For the text-containing cell, return its midpoint in (x, y) coordinate format. 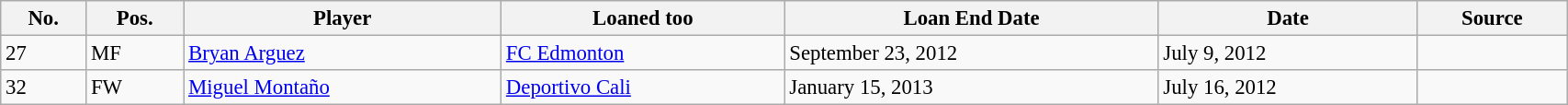
32 (44, 87)
Date (1288, 18)
September 23, 2012 (972, 53)
July 9, 2012 (1288, 53)
January 15, 2013 (972, 87)
Source (1492, 18)
No. (44, 18)
July 16, 2012 (1288, 87)
MF (135, 53)
Loaned too (643, 18)
FC Edmonton (643, 53)
Deportivo Cali (643, 87)
Player (343, 18)
Miguel Montaño (343, 87)
Loan End Date (972, 18)
FW (135, 87)
27 (44, 53)
Pos. (135, 18)
Bryan Arguez (343, 53)
